Search for the cell housing the specified text and yield its [x, y] center coordinate. 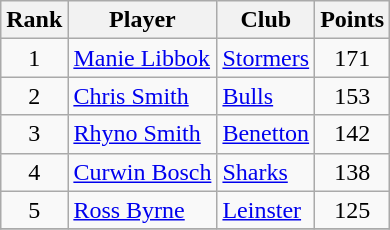
Bulls [266, 96]
1 [34, 58]
171 [352, 58]
138 [352, 172]
Ross Byrne [142, 210]
Sharks [266, 172]
153 [352, 96]
4 [34, 172]
Curwin Bosch [142, 172]
125 [352, 210]
Player [142, 20]
142 [352, 134]
2 [34, 96]
Rhyno Smith [142, 134]
Chris Smith [142, 96]
Benetton [266, 134]
5 [34, 210]
Manie Libbok [142, 58]
Rank [34, 20]
Leinster [266, 210]
Club [266, 20]
Stormers [266, 58]
3 [34, 134]
Points [352, 20]
